Search for the cell housing the specified text and yield its [X, Y] center coordinate. 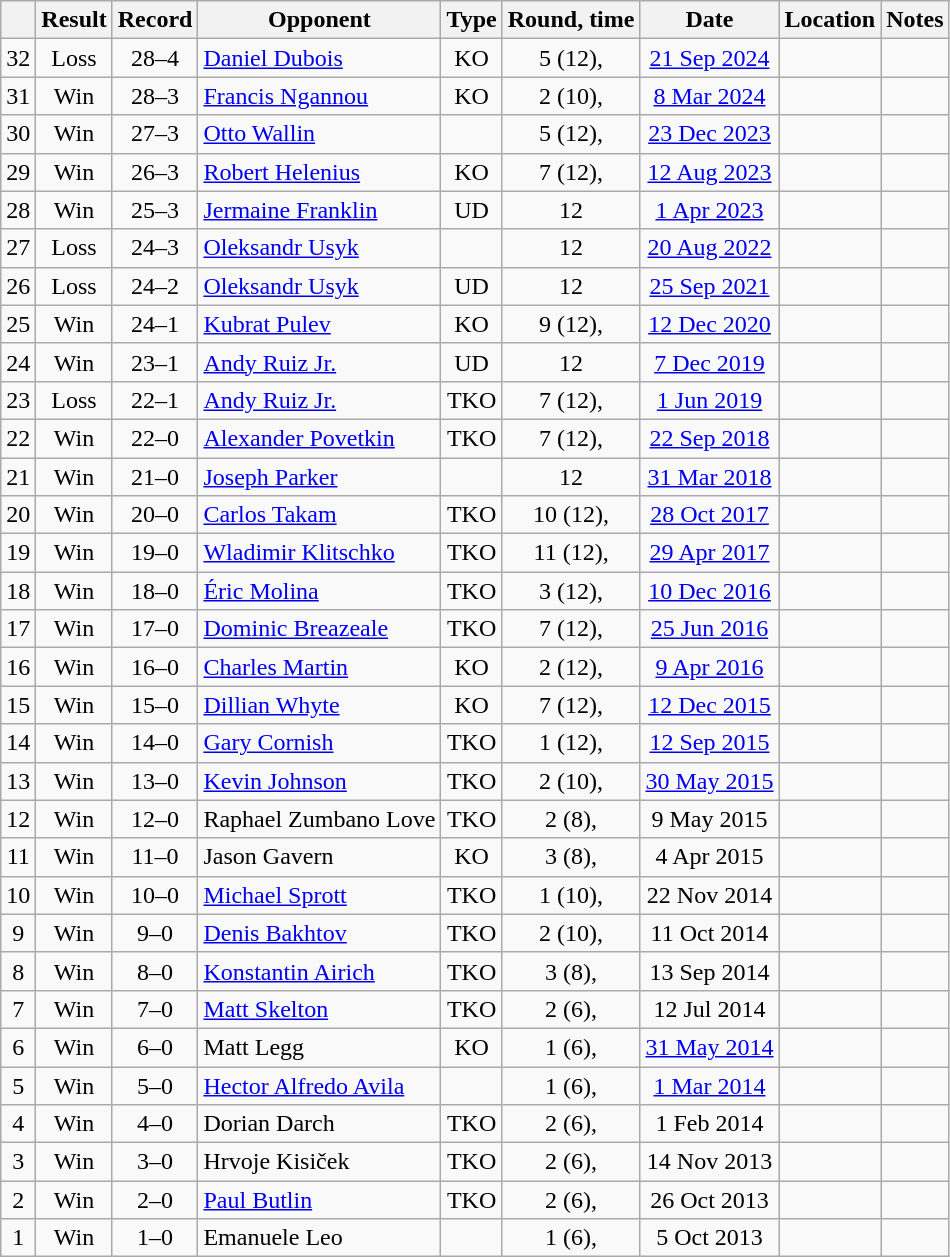
Location [830, 20]
2 (12), [571, 667]
Result [74, 20]
Hector Alfredo Avila [320, 1085]
8–0 [155, 971]
Emanuele Leo [320, 1238]
31 Mar 2018 [710, 477]
26–3 [155, 172]
1 (12), [571, 743]
8 Mar 2024 [710, 96]
Éric Molina [320, 591]
10 (12), [571, 515]
28 [18, 210]
27 [18, 248]
23 [18, 400]
1–0 [155, 1238]
25 Sep 2021 [710, 286]
Record [155, 20]
10 Dec 2016 [710, 591]
22–0 [155, 438]
4 [18, 1124]
14 [18, 743]
9–0 [155, 933]
11–0 [155, 857]
Otto Wallin [320, 134]
24–3 [155, 248]
13 Sep 2014 [710, 971]
13–0 [155, 781]
2 (8), [571, 819]
31 May 2014 [710, 1047]
2–0 [155, 1200]
18–0 [155, 591]
12 Jul 2014 [710, 1009]
Opponent [320, 20]
5 Oct 2013 [710, 1238]
24–2 [155, 286]
17 [18, 629]
Date [710, 20]
Matt Legg [320, 1047]
15–0 [155, 705]
10–0 [155, 895]
18 [18, 591]
Dorian Darch [320, 1124]
Denis Bakhtov [320, 933]
30 [18, 134]
6 [18, 1047]
26 [18, 286]
7–0 [155, 1009]
Konstantin Airich [320, 971]
3–0 [155, 1162]
Paul Butlin [320, 1200]
16–0 [155, 667]
Notes [915, 20]
1 Apr 2023 [710, 210]
21–0 [155, 477]
28–3 [155, 96]
Type [472, 20]
31 [18, 96]
23–1 [155, 362]
Carlos Takam [320, 515]
Round, time [571, 20]
1 [18, 1238]
23 Dec 2023 [710, 134]
Jason Gavern [320, 857]
Wladimir Klitschko [320, 553]
20–0 [155, 515]
1 Feb 2014 [710, 1124]
1 Mar 2014 [710, 1085]
11 Oct 2014 [710, 933]
22 Nov 2014 [710, 895]
9 [18, 933]
21 [18, 477]
9 Apr 2016 [710, 667]
7 [18, 1009]
14 Nov 2013 [710, 1162]
2 [18, 1200]
12 Dec 2020 [710, 324]
Dominic Breazeale [320, 629]
Matt Skelton [320, 1009]
32 [18, 58]
Robert Helenius [320, 172]
1 (10), [571, 895]
24–1 [155, 324]
19–0 [155, 553]
20 Aug 2022 [710, 248]
28 Oct 2017 [710, 515]
28–4 [155, 58]
13 [18, 781]
1 Jun 2019 [710, 400]
Francis Ngannou [320, 96]
3 (12), [571, 591]
Jermaine Franklin [320, 210]
20 [18, 515]
14–0 [155, 743]
12 Dec 2015 [710, 705]
16 [18, 667]
8 [18, 971]
12–0 [155, 819]
11 [18, 857]
Daniel Dubois [320, 58]
Michael Sprott [320, 895]
22–1 [155, 400]
Gary Cornish [320, 743]
30 May 2015 [710, 781]
9 (12), [571, 324]
7 Dec 2019 [710, 362]
3 [18, 1162]
6–0 [155, 1047]
12 Aug 2023 [710, 172]
Hrvoje Kisiček [320, 1162]
15 [18, 705]
Kubrat Pulev [320, 324]
Dillian Whyte [320, 705]
12 Sep 2015 [710, 743]
25 [18, 324]
21 Sep 2024 [710, 58]
29 [18, 172]
Raphael Zumbano Love [320, 819]
4–0 [155, 1124]
29 Apr 2017 [710, 553]
10 [18, 895]
22 [18, 438]
25 Jun 2016 [710, 629]
27–3 [155, 134]
26 Oct 2013 [710, 1200]
Charles Martin [320, 667]
19 [18, 553]
22 Sep 2018 [710, 438]
9 May 2015 [710, 819]
Joseph Parker [320, 477]
17–0 [155, 629]
4 Apr 2015 [710, 857]
5 [18, 1085]
11 (12), [571, 553]
5–0 [155, 1085]
Kevin Johnson [320, 781]
Alexander Povetkin [320, 438]
24 [18, 362]
25–3 [155, 210]
